Identify which cell holds the provided text, then report its [X, Y] central coordinate. 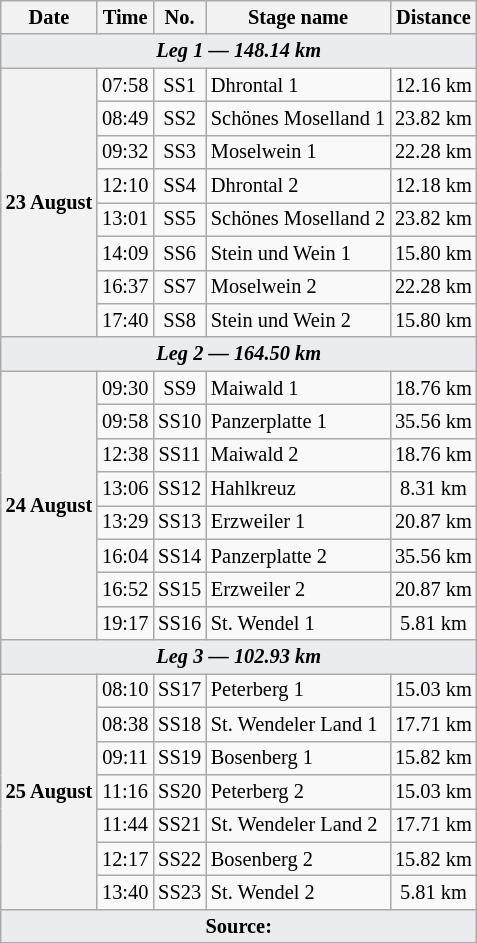
Dhrontal 2 [298, 186]
St. Wendeler Land 1 [298, 724]
SS15 [180, 589]
SS9 [180, 388]
SS11 [180, 455]
09:11 [125, 758]
Distance [434, 17]
SS17 [180, 690]
09:32 [125, 152]
SS5 [180, 219]
SS3 [180, 152]
St. Wendel 1 [298, 623]
SS16 [180, 623]
St. Wendel 2 [298, 892]
Maiwald 2 [298, 455]
11:44 [125, 825]
07:58 [125, 85]
08:10 [125, 690]
Panzerplatte 2 [298, 556]
Panzerplatte 1 [298, 421]
SS12 [180, 489]
Leg 2 — 164.50 km [239, 354]
Hahlkreuz [298, 489]
SS1 [180, 85]
Stage name [298, 17]
Source: [239, 926]
Dhrontal 1 [298, 85]
14:09 [125, 253]
16:04 [125, 556]
St. Wendeler Land 2 [298, 825]
Peterberg 2 [298, 791]
Date [49, 17]
12:10 [125, 186]
No. [180, 17]
Leg 1 — 148.14 km [239, 51]
Erzweiler 2 [298, 589]
09:30 [125, 388]
Maiwald 1 [298, 388]
SS22 [180, 859]
SS8 [180, 320]
19:17 [125, 623]
13:01 [125, 219]
08:38 [125, 724]
16:52 [125, 589]
12.18 km [434, 186]
Bosenberg 1 [298, 758]
Stein und Wein 1 [298, 253]
12.16 km [434, 85]
13:06 [125, 489]
Moselwein 1 [298, 152]
SS10 [180, 421]
Stein und Wein 2 [298, 320]
23 August [49, 202]
09:58 [125, 421]
SS2 [180, 118]
Time [125, 17]
SS14 [180, 556]
SS6 [180, 253]
SS7 [180, 287]
SS4 [180, 186]
Erzweiler 1 [298, 522]
SS20 [180, 791]
13:40 [125, 892]
Moselwein 2 [298, 287]
12:17 [125, 859]
Bosenberg 2 [298, 859]
SS21 [180, 825]
Schönes Moselland 1 [298, 118]
17:40 [125, 320]
13:29 [125, 522]
Peterberg 1 [298, 690]
SS23 [180, 892]
08:49 [125, 118]
12:38 [125, 455]
SS19 [180, 758]
16:37 [125, 287]
SS13 [180, 522]
SS18 [180, 724]
8.31 km [434, 489]
25 August [49, 791]
11:16 [125, 791]
Schönes Moselland 2 [298, 219]
Leg 3 — 102.93 km [239, 657]
24 August [49, 506]
